Extract the [x, y] coordinate from the center of the cell holding the provided text.  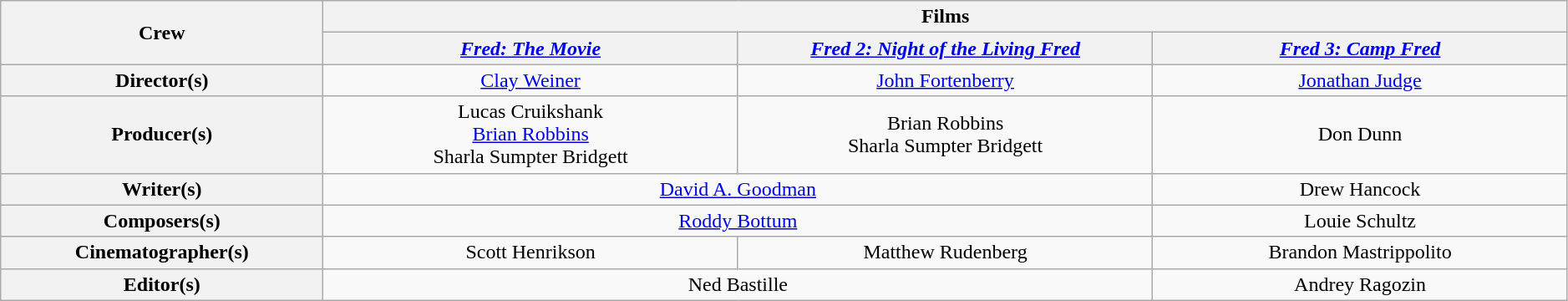
Scott Henrikson [530, 253]
Matthew Rudenberg [945, 253]
Composers(s) [162, 221]
Fred 2: Night of the Living Fred [945, 48]
Fred 3: Camp Fred [1360, 48]
Director(s) [162, 80]
Don Dunn [1360, 135]
Ned Bastille [738, 284]
David A. Goodman [738, 189]
Lucas CruikshankBrian RobbinsSharla Sumpter Bridgett [530, 135]
Drew Hancock [1360, 189]
Cinematographer(s) [162, 253]
Louie Schultz [1360, 221]
Films [946, 17]
Jonathan Judge [1360, 80]
Editor(s) [162, 284]
Brian RobbinsSharla Sumpter Bridgett [945, 135]
Writer(s) [162, 189]
Fred: The Movie [530, 48]
Andrey Ragozin [1360, 284]
Crew [162, 33]
Producer(s) [162, 135]
John Fortenberry [945, 80]
Brandon Mastrippolito [1360, 253]
Clay Weiner [530, 80]
Roddy Bottum [738, 221]
